Provide the (X, Y) coordinate of the cell's center where the given text is located.  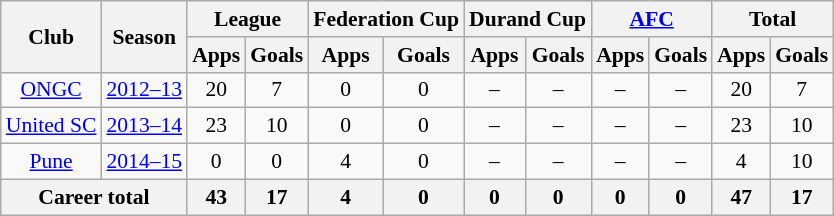
Durand Cup (528, 19)
AFC (652, 19)
Total (772, 19)
Career total (94, 197)
Club (52, 36)
2012–13 (144, 90)
United SC (52, 126)
Season (144, 36)
Federation Cup (386, 19)
Pune (52, 162)
ONGC (52, 90)
2013–14 (144, 126)
League (248, 19)
2014–15 (144, 162)
47 (741, 197)
43 (216, 197)
